Scan for the cell matching the given text and deliver its (X, Y) coordinate at center. 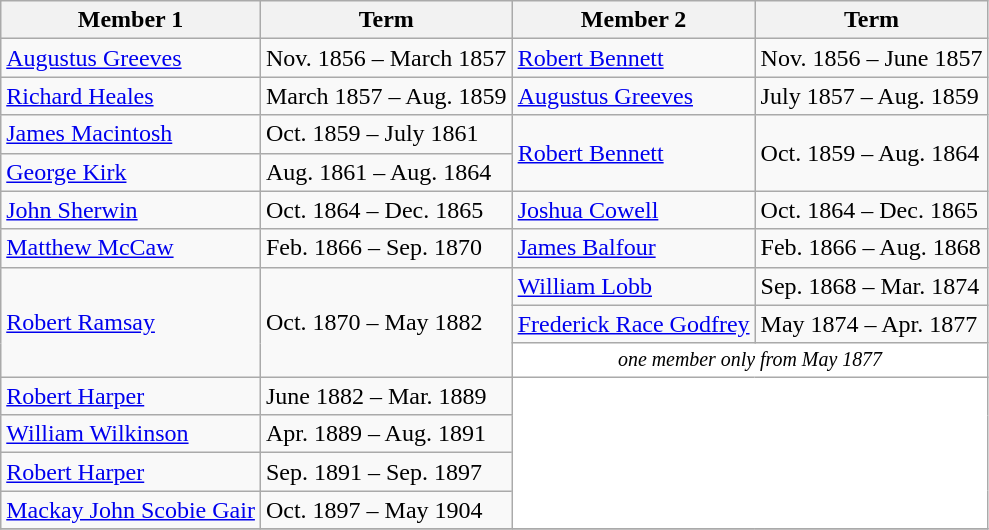
Mackay John Scobie Gair (131, 510)
Member 1 (131, 20)
Member 2 (634, 20)
May 1874 – Apr. 1877 (872, 324)
Feb. 1866 – Sep. 1870 (386, 248)
Nov. 1856 – March 1857 (386, 58)
March 1857 – Aug. 1859 (386, 96)
Aug. 1861 – Aug. 1864 (386, 172)
Nov. 1856 – June 1857 (872, 58)
Richard Heales (131, 96)
June 1882 – Mar. 1889 (386, 396)
one member only from May 1877 (750, 360)
Oct. 1859 – July 1861 (386, 134)
Oct. 1897 – May 1904 (386, 510)
Sep. 1891 – Sep. 1897 (386, 472)
Apr. 1889 – Aug. 1891 (386, 434)
Joshua Cowell (634, 210)
Robert Ramsay (131, 322)
James Balfour (634, 248)
Oct. 1870 – May 1882 (386, 322)
Oct. 1859 – Aug. 1864 (872, 153)
Feb. 1866 – Aug. 1868 (872, 248)
George Kirk (131, 172)
July 1857 – Aug. 1859 (872, 96)
Frederick Race Godfrey (634, 324)
John Sherwin (131, 210)
Sep. 1868 – Mar. 1874 (872, 286)
William Lobb (634, 286)
Matthew McCaw (131, 248)
William Wilkinson (131, 434)
James Macintosh (131, 134)
